Extract the [X, Y] coordinate from the center of the cell holding the provided text.  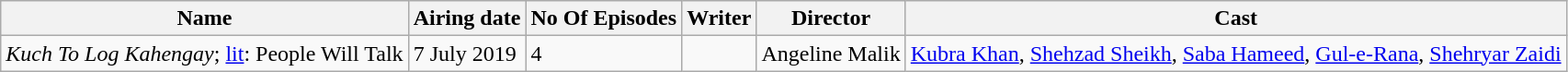
Airing date [467, 18]
4 [604, 54]
Angeline Malik [831, 54]
Cast [1235, 18]
Name [204, 18]
Director [831, 18]
Writer [719, 18]
Kubra Khan, Shehzad Sheikh, Saba Hameed, Gul-e-Rana, Shehryar Zaidi [1235, 54]
7 July 2019 [467, 54]
No Of Episodes [604, 18]
Kuch To Log Kahengay; lit: People Will Talk [204, 54]
